Detect which cell encompasses the target text, then output its [x, y] center coordinate. 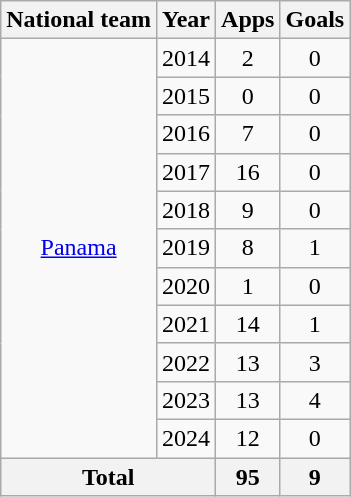
National team [79, 20]
3 [315, 362]
8 [248, 248]
2020 [186, 286]
2019 [186, 248]
95 [248, 477]
Total [108, 477]
7 [248, 134]
2014 [186, 58]
14 [248, 324]
Year [186, 20]
12 [248, 438]
2 [248, 58]
16 [248, 172]
Goals [315, 20]
2023 [186, 400]
Panama [79, 248]
4 [315, 400]
2024 [186, 438]
Apps [248, 20]
2017 [186, 172]
2021 [186, 324]
2015 [186, 96]
2016 [186, 134]
2022 [186, 362]
2018 [186, 210]
